Scan for the cell matching the given text and deliver its [X, Y] coordinate at center. 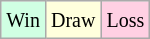
Draw [72, 20]
Loss [126, 20]
Win [24, 20]
